Output the (X, Y) coordinate of the center of the cell containing the given text.  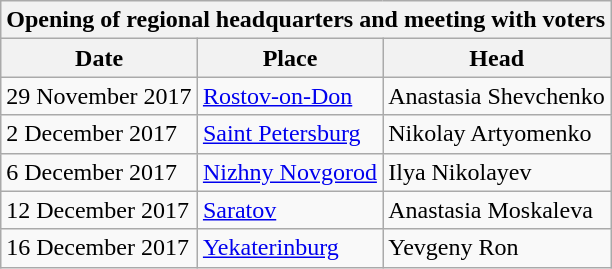
2 December 2017 (100, 134)
Saint Petersburg (290, 134)
Opening of regional headquarters and meeting with voters (306, 20)
Anastasia Shevchenko (497, 96)
12 December 2017 (100, 210)
Yekaterinburg (290, 248)
29 November 2017 (100, 96)
Date (100, 58)
Nizhny Novgorod (290, 172)
6 December 2017 (100, 172)
Rostov-on-Don (290, 96)
Place (290, 58)
Saratov (290, 210)
16 December 2017 (100, 248)
Anastasia Moskaleva (497, 210)
Nikolay Artyomenko (497, 134)
Ilya Nikolayev (497, 172)
Yevgeny Ron (497, 248)
Head (497, 58)
